Return the (X, Y) coordinate for the center point of the cell that contains the specified text.  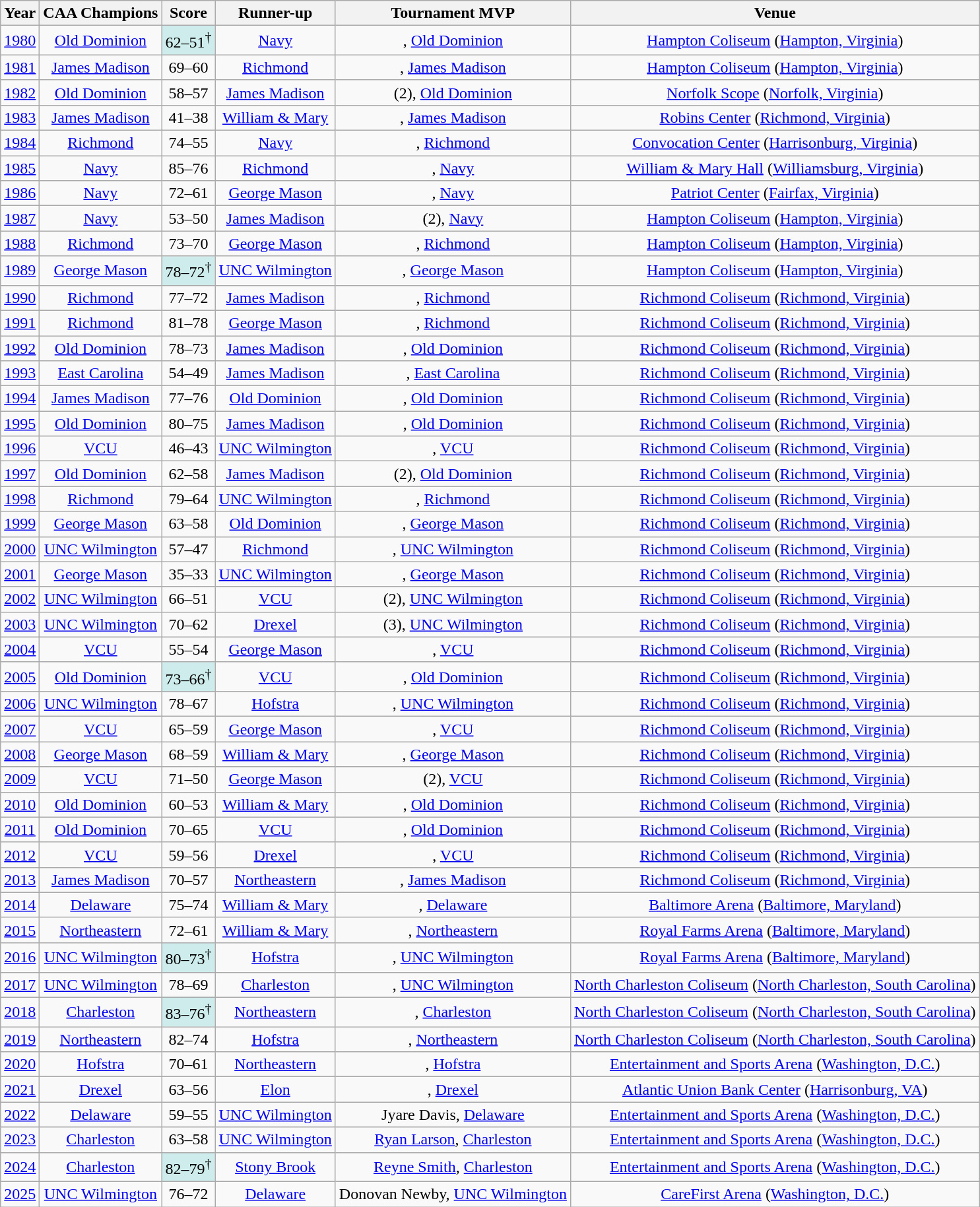
70–65 (189, 830)
2010 (20, 804)
(2), Navy (453, 218)
1990 (20, 298)
2018 (20, 1012)
, Drexel (453, 1090)
1997 (20, 474)
2000 (20, 549)
75–74 (189, 905)
CareFirst Arena (Washington, D.C.) (775, 1194)
2019 (20, 1039)
2020 (20, 1064)
Elon (275, 1090)
Convocation Center (Harrisonburg, Virginia) (775, 143)
1980 (20, 41)
2002 (20, 599)
Donovan Newby, UNC Wilmington (453, 1194)
2014 (20, 905)
1988 (20, 244)
2025 (20, 1194)
(2), UNC Wilmington (453, 599)
1983 (20, 117)
1996 (20, 449)
1992 (20, 348)
Year (20, 13)
2021 (20, 1090)
Baltimore Arena (Baltimore, Maryland) (775, 905)
1987 (20, 218)
65–59 (189, 729)
Stony Brook (275, 1167)
78–69 (189, 985)
66–51 (189, 599)
60–53 (189, 804)
2022 (20, 1115)
, Hofstra (453, 1064)
East Carolina (100, 374)
1999 (20, 524)
78–67 (189, 704)
Venue (775, 13)
2008 (20, 754)
, Charleston (453, 1012)
73–70 (189, 244)
1998 (20, 499)
Ryan Larson, Charleston (453, 1140)
82–79† (189, 1167)
83–76† (189, 1012)
Jyare Davis, Delaware (453, 1115)
Runner-up (275, 13)
1995 (20, 424)
46–43 (189, 449)
, East Carolina (453, 374)
Patriot Center (Fairfax, Virginia) (775, 193)
69–60 (189, 67)
(2), VCU (453, 779)
59–56 (189, 855)
2009 (20, 779)
70–57 (189, 880)
Reyne Smith, Charleston (453, 1167)
73–66† (189, 677)
1989 (20, 271)
2015 (20, 930)
63–56 (189, 1090)
1984 (20, 143)
2011 (20, 830)
53–50 (189, 218)
85–76 (189, 168)
, Delaware (453, 905)
2012 (20, 855)
1986 (20, 193)
57–47 (189, 549)
2005 (20, 677)
1993 (20, 374)
William & Mary Hall (Williamsburg, Virginia) (775, 168)
80–75 (189, 424)
82–74 (189, 1039)
Norfolk Scope (Norfolk, Virginia) (775, 92)
2023 (20, 1140)
2006 (20, 704)
77–76 (189, 399)
2001 (20, 574)
74–55 (189, 143)
41–38 (189, 117)
1985 (20, 168)
81–78 (189, 323)
68–59 (189, 754)
79–64 (189, 499)
2004 (20, 649)
55–54 (189, 649)
2017 (20, 985)
Tournament MVP (453, 13)
1982 (20, 92)
62–58 (189, 474)
CAA Champions (100, 13)
77–72 (189, 298)
54–49 (189, 374)
2007 (20, 729)
2024 (20, 1167)
71–50 (189, 779)
1991 (20, 323)
(3), UNC Wilmington (453, 624)
Score (189, 13)
58–57 (189, 92)
59–55 (189, 1115)
62–51† (189, 41)
80–73† (189, 958)
1994 (20, 399)
Robins Center (Richmond, Virginia) (775, 117)
2003 (20, 624)
Atlantic Union Bank Center (Harrisonburg, VA) (775, 1090)
70–62 (189, 624)
70–61 (189, 1064)
2016 (20, 958)
76–72 (189, 1194)
1981 (20, 67)
2013 (20, 880)
35–33 (189, 574)
78–72† (189, 271)
78–73 (189, 348)
